Return the (X, Y) coordinate for the center point of the cell that contains the specified text.  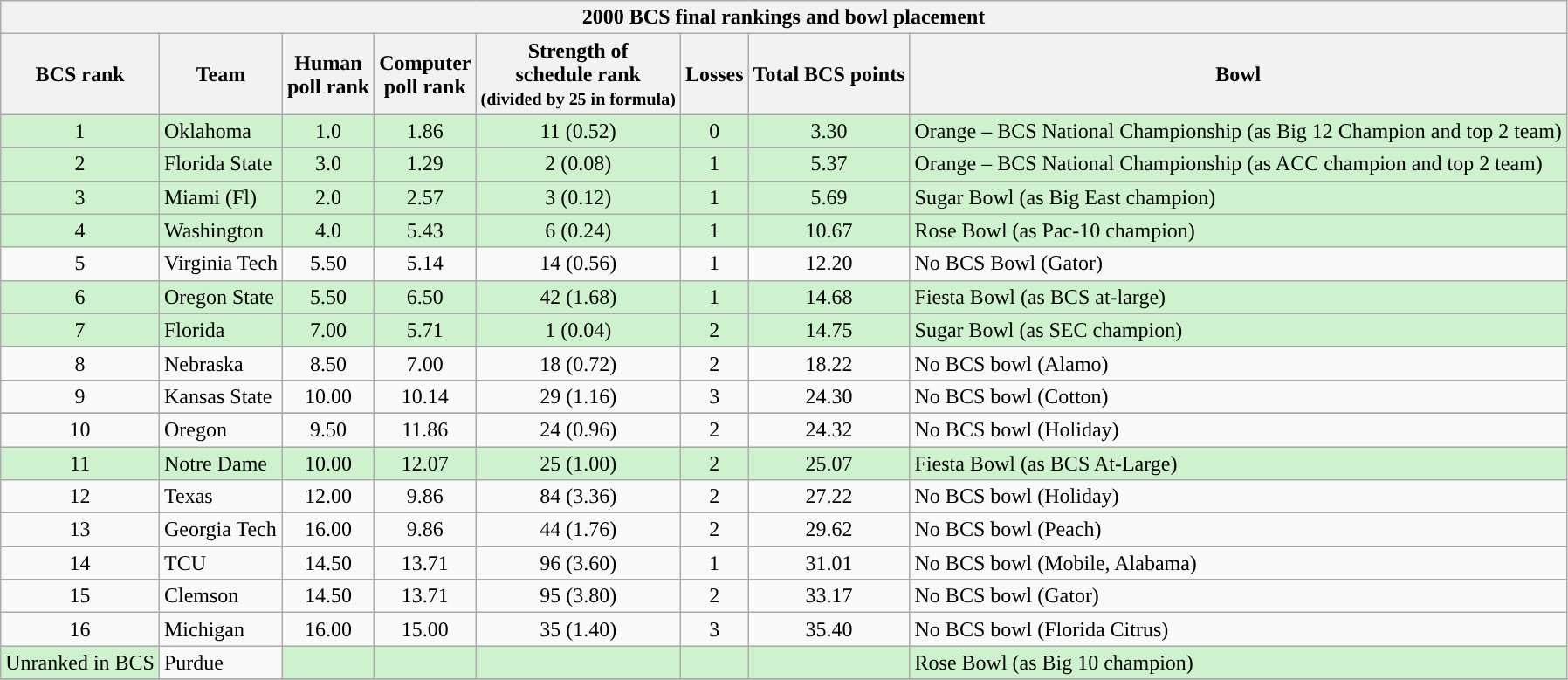
Purdue (220, 663)
15 (80, 596)
No BCS bowl (Peach) (1238, 530)
42 (1.68) (578, 297)
5.14 (425, 264)
Texas (220, 497)
Sugar Bowl (as Big East champion) (1238, 197)
Florida (220, 330)
Washington (220, 230)
5.71 (425, 330)
6 (0.24) (578, 230)
Oregon (220, 429)
27.22 (829, 497)
5.43 (425, 230)
Georgia Tech (220, 530)
Michigan (220, 629)
6.50 (425, 297)
12.00 (328, 497)
2 (0.08) (578, 164)
2000 BCS final rankings and bowl placement (784, 17)
12.20 (829, 264)
Strength of schedule rank (divided by 25 in formula) (578, 74)
Florida State (220, 164)
35 (1.40) (578, 629)
No BCS bowl (Gator) (1238, 596)
18.22 (829, 363)
5.69 (829, 197)
No BCS bowl (Mobile, Alabama) (1238, 563)
1.0 (328, 131)
Clemson (220, 596)
4.0 (328, 230)
35.40 (829, 629)
Fiesta Bowl (as BCS At-Large) (1238, 464)
10 (80, 429)
11.86 (425, 429)
2.0 (328, 197)
Miami (Fl) (220, 197)
No BCS bowl (Alamo) (1238, 363)
Notre Dame (220, 464)
Oklahoma (220, 131)
24.32 (829, 429)
3.30 (829, 131)
Unranked in BCS (80, 663)
Human poll rank (328, 74)
6 (80, 297)
29 (1.16) (578, 396)
96 (3.60) (578, 563)
15.00 (425, 629)
14 (0.56) (578, 264)
Nebraska (220, 363)
84 (3.36) (578, 497)
16 (80, 629)
8.50 (328, 363)
1.86 (425, 131)
10.67 (829, 230)
TCU (220, 563)
2.57 (425, 197)
Total BCS points (829, 74)
5 (80, 264)
9 (80, 396)
Computer poll rank (425, 74)
Losses (714, 74)
3.0 (328, 164)
25 (1.00) (578, 464)
Rose Bowl (as Pac-10 champion) (1238, 230)
0 (714, 131)
18 (0.72) (578, 363)
44 (1.76) (578, 530)
11 (0.52) (578, 131)
95 (3.80) (578, 596)
8 (80, 363)
Team (220, 74)
Kansas State (220, 396)
Orange – BCS National Championship (as Big 12 Champion and top 2 team) (1238, 131)
13 (80, 530)
31.01 (829, 563)
1.29 (425, 164)
No BCS bowl (Florida Citrus) (1238, 629)
No BCS Bowl (Gator) (1238, 264)
12 (80, 497)
Bowl (1238, 74)
12.07 (425, 464)
No BCS bowl (Cotton) (1238, 396)
33.17 (829, 596)
14.75 (829, 330)
BCS rank (80, 74)
11 (80, 464)
9.50 (328, 429)
Orange – BCS National Championship (as ACC champion and top 2 team) (1238, 164)
25.07 (829, 464)
29.62 (829, 530)
Oregon State (220, 297)
5.37 (829, 164)
4 (80, 230)
14.68 (829, 297)
14 (80, 563)
24.30 (829, 396)
7 (80, 330)
1 (0.04) (578, 330)
Rose Bowl (as Big 10 champion) (1238, 663)
3 (0.12) (578, 197)
Fiesta Bowl (as BCS at-large) (1238, 297)
Sugar Bowl (as SEC champion) (1238, 330)
10.14 (425, 396)
Virginia Tech (220, 264)
24 (0.96) (578, 429)
